Return (X, Y) of the center of cell containing provided text 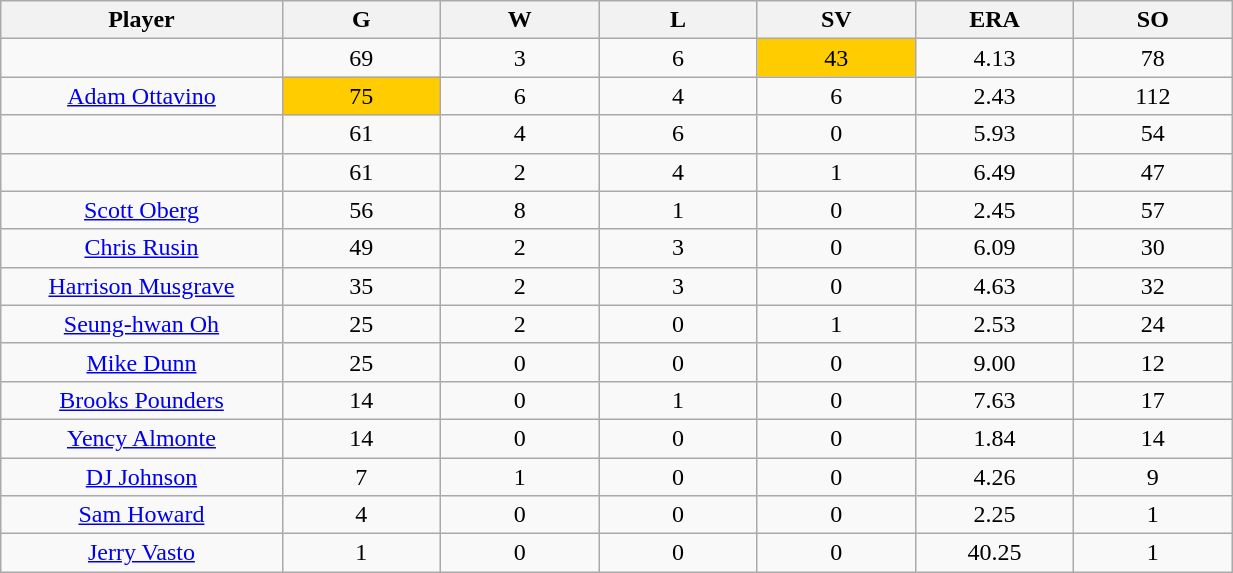
Mike Dunn (142, 362)
112 (1153, 96)
2.43 (994, 96)
Adam Ottavino (142, 96)
L (678, 20)
40.25 (994, 553)
4.63 (994, 286)
9.00 (994, 362)
57 (1153, 210)
78 (1153, 58)
7 (361, 477)
2.45 (994, 210)
56 (361, 210)
SV (836, 20)
5.93 (994, 134)
12 (1153, 362)
SO (1153, 20)
30 (1153, 248)
32 (1153, 286)
2.25 (994, 515)
9 (1153, 477)
7.63 (994, 400)
49 (361, 248)
Player (142, 20)
54 (1153, 134)
24 (1153, 324)
Harrison Musgrave (142, 286)
17 (1153, 400)
4.26 (994, 477)
Jerry Vasto (142, 553)
6.09 (994, 248)
ERA (994, 20)
Yency Almonte (142, 438)
Scott Oberg (142, 210)
8 (519, 210)
Chris Rusin (142, 248)
4.13 (994, 58)
75 (361, 96)
2.53 (994, 324)
G (361, 20)
47 (1153, 172)
69 (361, 58)
Brooks Pounders (142, 400)
Seung-hwan Oh (142, 324)
Sam Howard (142, 515)
43 (836, 58)
W (519, 20)
DJ Johnson (142, 477)
1.84 (994, 438)
35 (361, 286)
6.49 (994, 172)
